For the text-containing cell, return its midpoint in (X, Y) coordinate format. 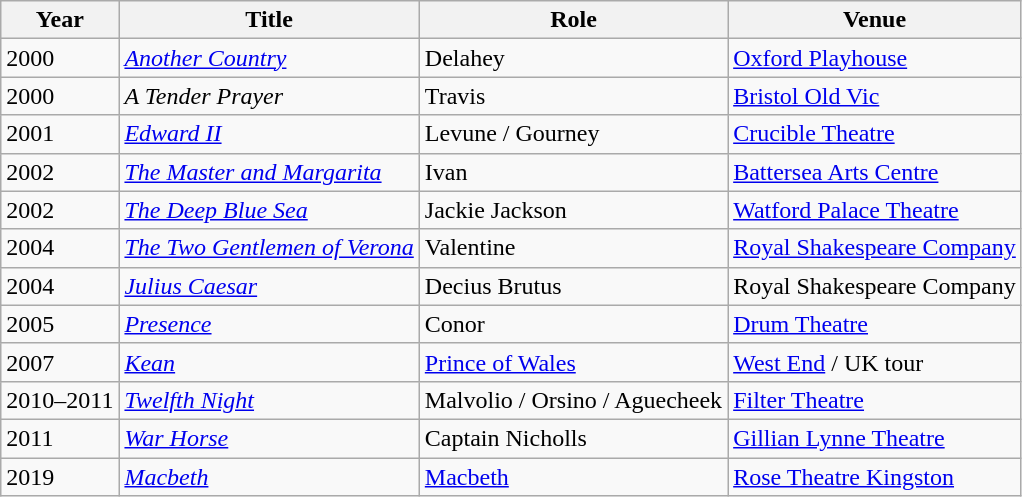
The Master and Margarita (269, 172)
Title (269, 20)
Ivan (573, 172)
Role (573, 20)
Venue (875, 20)
Captain Nicholls (573, 438)
Rose Theatre Kingston (875, 477)
Kean (269, 362)
Jackie Jackson (573, 210)
Edward II (269, 134)
Watford Palace Theatre (875, 210)
Conor (573, 324)
The Two Gentlemen of Verona (269, 248)
2001 (60, 134)
2005 (60, 324)
Another Country (269, 58)
Valentine (573, 248)
Drum Theatre (875, 324)
Julius Caesar (269, 286)
Presence (269, 324)
Levune / Gourney (573, 134)
2010–2011 (60, 400)
West End / UK tour (875, 362)
Battersea Arts Centre (875, 172)
Prince of Wales (573, 362)
Bristol Old Vic (875, 96)
2007 (60, 362)
Oxford Playhouse (875, 58)
Crucible Theatre (875, 134)
Decius Brutus (573, 286)
2019 (60, 477)
Malvolio / Orsino / Aguecheek (573, 400)
Gillian Lynne Theatre (875, 438)
Twelfth Night (269, 400)
Filter Theatre (875, 400)
Delahey (573, 58)
The Deep Blue Sea (269, 210)
War Horse (269, 438)
Travis (573, 96)
Year (60, 20)
A Tender Prayer (269, 96)
2011 (60, 438)
